Identify which cell holds the provided text, then report its [x, y] central coordinate. 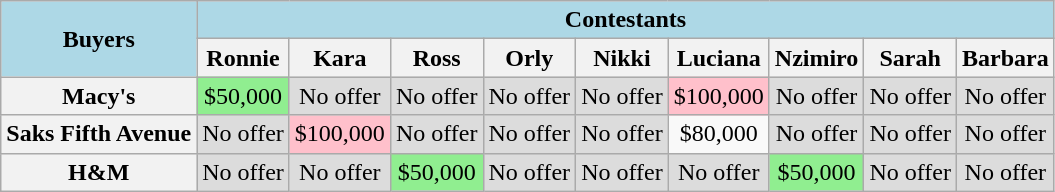
Luciana [718, 58]
Nzimiro [816, 58]
$80,000 [718, 134]
Orly [530, 58]
Saks Fifth Avenue [99, 134]
Sarah [910, 58]
Macy's [99, 96]
Buyers [99, 39]
Nikki [622, 58]
Barbara [1005, 58]
Ross [436, 58]
Ronnie [244, 58]
Kara [340, 58]
Contestants [626, 20]
H&M [99, 172]
